Scan for the cell matching the given text and deliver its (X, Y) coordinate at center. 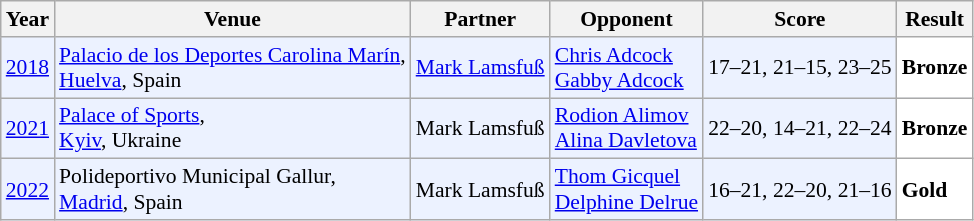
Venue (232, 19)
2022 (28, 190)
Result (935, 19)
Opponent (626, 19)
16–21, 22–20, 21–16 (800, 190)
Polideportivo Municipal Gallur,Madrid, Spain (232, 190)
Chris Adcock Gabby Adcock (626, 68)
Palacio de los Deportes Carolina Marín,Huelva, Spain (232, 68)
Year (28, 19)
Gold (935, 190)
Score (800, 19)
Thom Gicquel Delphine Delrue (626, 190)
2018 (28, 68)
17–21, 21–15, 23–25 (800, 68)
Palace of Sports,Kyiv, Ukraine (232, 128)
22–20, 14–21, 22–24 (800, 128)
2021 (28, 128)
Partner (480, 19)
Rodion Alimov Alina Davletova (626, 128)
